Return [X, Y] of the center of cell containing provided text 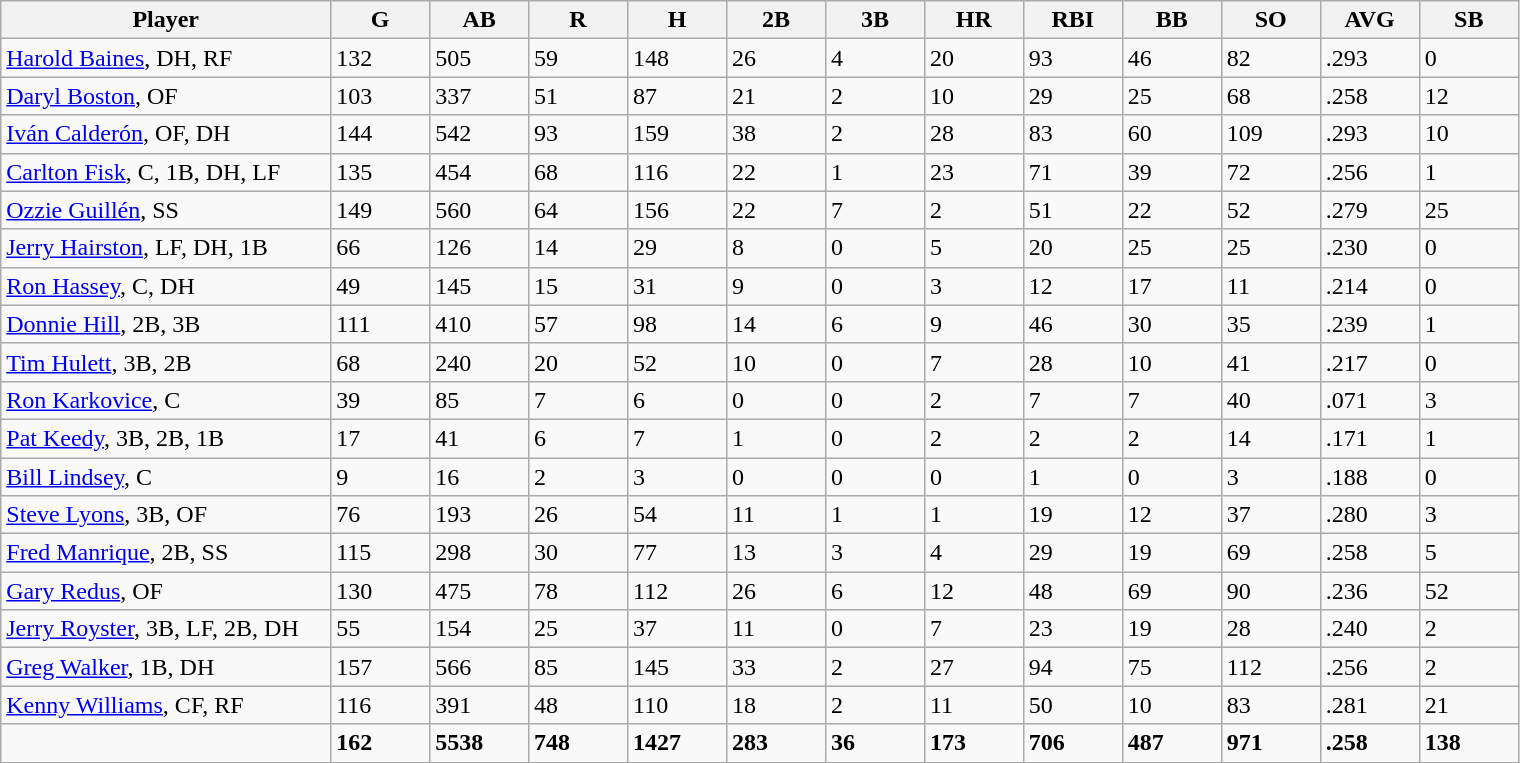
566 [480, 667]
.279 [1370, 210]
144 [380, 134]
64 [578, 210]
149 [380, 210]
36 [874, 743]
Donnie Hill, 2B, 3B [166, 324]
.217 [1370, 362]
157 [380, 667]
Harold Baines, DH, RF [166, 58]
27 [974, 667]
71 [1072, 172]
.188 [1370, 477]
82 [1270, 58]
Pat Keedy, 3B, 2B, 1B [166, 438]
560 [480, 210]
156 [678, 210]
77 [678, 553]
Carlton Fisk, C, 1B, DH, LF [166, 172]
.240 [1370, 629]
SO [1270, 20]
505 [480, 58]
298 [480, 553]
Tim Hulett, 3B, 2B [166, 362]
31 [678, 286]
148 [678, 58]
13 [776, 553]
Kenny Williams, CF, RF [166, 705]
109 [1270, 134]
Greg Walker, 1B, DH [166, 667]
H [678, 20]
410 [480, 324]
49 [380, 286]
391 [480, 705]
162 [380, 743]
.230 [1370, 248]
173 [974, 743]
75 [1172, 667]
94 [1072, 667]
193 [480, 515]
16 [480, 477]
60 [1172, 134]
18 [776, 705]
2B [776, 20]
Ron Hassey, C, DH [166, 286]
35 [1270, 324]
110 [678, 705]
Ron Karkovice, C [166, 400]
.280 [1370, 515]
337 [480, 96]
.171 [1370, 438]
Iván Calderón, OF, DH [166, 134]
BB [1172, 20]
126 [480, 248]
AVG [1370, 20]
475 [480, 591]
76 [380, 515]
Jerry Royster, 3B, LF, 2B, DH [166, 629]
138 [1468, 743]
40 [1270, 400]
RBI [1072, 20]
HR [974, 20]
8 [776, 248]
Fred Manrique, 2B, SS [166, 553]
132 [380, 58]
57 [578, 324]
AB [480, 20]
111 [380, 324]
Ozzie Guillén, SS [166, 210]
.071 [1370, 400]
SB [1468, 20]
487 [1172, 743]
50 [1072, 705]
R [578, 20]
Player [166, 20]
55 [380, 629]
.236 [1370, 591]
33 [776, 667]
130 [380, 591]
283 [776, 743]
66 [380, 248]
159 [678, 134]
454 [480, 172]
542 [480, 134]
103 [380, 96]
78 [578, 591]
.239 [1370, 324]
3B [874, 20]
98 [678, 324]
90 [1270, 591]
Steve Lyons, 3B, OF [166, 515]
.281 [1370, 705]
115 [380, 553]
706 [1072, 743]
5538 [480, 743]
Jerry Hairston, LF, DH, 1B [166, 248]
87 [678, 96]
748 [578, 743]
G [380, 20]
15 [578, 286]
.214 [1370, 286]
54 [678, 515]
38 [776, 134]
240 [480, 362]
1427 [678, 743]
59 [578, 58]
Bill Lindsey, C [166, 477]
971 [1270, 743]
154 [480, 629]
Daryl Boston, OF [166, 96]
135 [380, 172]
Gary Redus, OF [166, 591]
72 [1270, 172]
